Scan for the cell matching the given text and deliver its [x, y] coordinate at center. 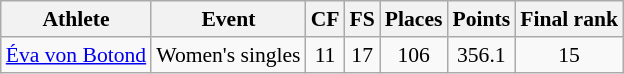
11 [326, 55]
Places [414, 19]
15 [569, 55]
Final rank [569, 19]
Éva von Botond [76, 55]
Women's singles [228, 55]
CF [326, 19]
Athlete [76, 19]
106 [414, 55]
17 [362, 55]
Points [481, 19]
Event [228, 19]
FS [362, 19]
356.1 [481, 55]
